From the cell containing the given text, extract its center point as [x, y] coordinate. 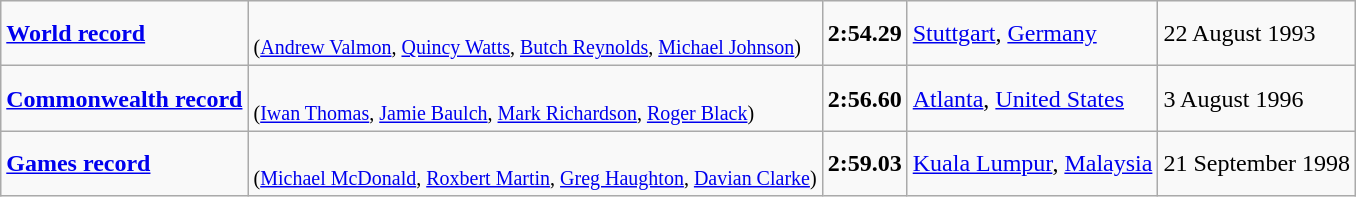
World record [124, 34]
(Michael McDonald, Roxbert Martin, Greg Haughton, Davian Clarke) [535, 164]
Games record [124, 164]
(Andrew Valmon, Quincy Watts, Butch Reynolds, Michael Johnson) [535, 34]
Stuttgart, Germany [1032, 34]
2:59.03 [864, 164]
(Iwan Thomas, Jamie Baulch, Mark Richardson, Roger Black) [535, 98]
22 August 1993 [1257, 34]
Commonwealth record [124, 98]
3 August 1996 [1257, 98]
2:56.60 [864, 98]
21 September 1998 [1257, 164]
Atlanta, United States [1032, 98]
2:54.29 [864, 34]
Kuala Lumpur, Malaysia [1032, 164]
